Scan for the cell matching the given text and deliver its (x, y) coordinate at center. 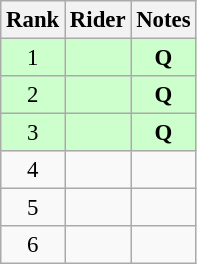
4 (33, 170)
Rank (33, 20)
3 (33, 133)
6 (33, 245)
2 (33, 95)
1 (33, 58)
Rider (98, 20)
5 (33, 208)
Notes (164, 20)
